Identify which cell holds the provided text, then report its [x, y] central coordinate. 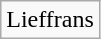
Lieffrans [50, 20]
